Output the [X, Y] coordinate of the center of the cell containing the given text.  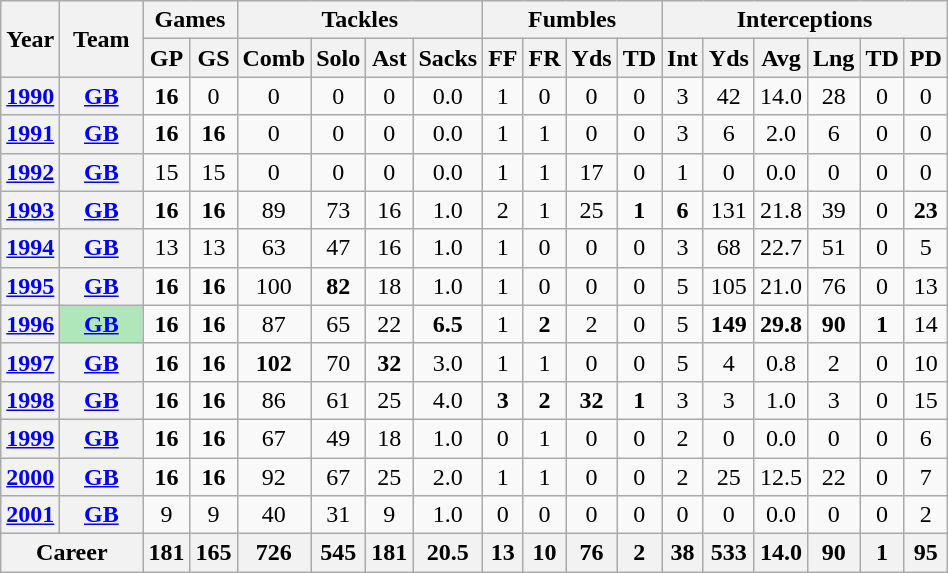
89 [274, 210]
51 [833, 248]
Games [190, 20]
Sacks [448, 58]
GS [214, 58]
102 [274, 362]
1992 [30, 172]
Career [72, 553]
3.0 [448, 362]
GP [166, 58]
Team [102, 39]
Solo [338, 58]
20.5 [448, 553]
Year [30, 39]
68 [728, 248]
82 [338, 286]
61 [338, 400]
131 [728, 210]
Avg [780, 58]
105 [728, 286]
92 [274, 477]
726 [274, 553]
38 [683, 553]
149 [728, 324]
1998 [30, 400]
4 [728, 362]
1994 [30, 248]
2001 [30, 515]
1997 [30, 362]
42 [728, 96]
533 [728, 553]
12.5 [780, 477]
14 [926, 324]
21.0 [780, 286]
39 [833, 210]
49 [338, 438]
Int [683, 58]
PD [926, 58]
1993 [30, 210]
2000 [30, 477]
6.5 [448, 324]
Ast [390, 58]
Fumbles [572, 20]
31 [338, 515]
73 [338, 210]
87 [274, 324]
40 [274, 515]
FR [544, 58]
28 [833, 96]
165 [214, 553]
17 [592, 172]
47 [338, 248]
Lng [833, 58]
23 [926, 210]
545 [338, 553]
Interceptions [805, 20]
65 [338, 324]
95 [926, 553]
1990 [30, 96]
22.7 [780, 248]
1995 [30, 286]
Tackles [360, 20]
7 [926, 477]
FF [503, 58]
4.0 [448, 400]
Comb [274, 58]
63 [274, 248]
86 [274, 400]
70 [338, 362]
1991 [30, 134]
100 [274, 286]
21.8 [780, 210]
1996 [30, 324]
0.8 [780, 362]
1999 [30, 438]
29.8 [780, 324]
